Identify which cell holds the provided text, then report its (x, y) central coordinate. 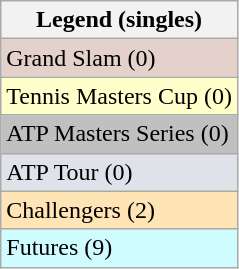
Legend (singles) (120, 20)
Tennis Masters Cup (0) (120, 96)
ATP Masters Series (0) (120, 134)
Challengers (2) (120, 210)
Grand Slam (0) (120, 58)
ATP Tour (0) (120, 172)
Futures (9) (120, 248)
